Scan for the cell matching the given text and deliver its [x, y] coordinate at center. 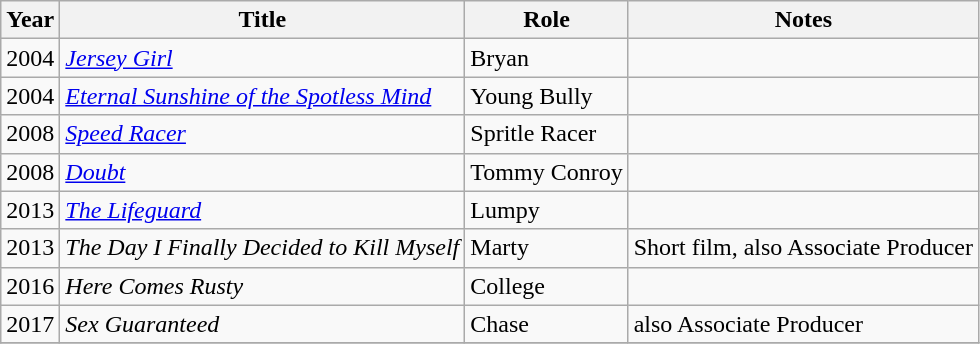
Year [30, 20]
Jersey Girl [262, 58]
Young Bully [546, 96]
Sex Guaranteed [262, 324]
College [546, 286]
Short film, also Associate Producer [803, 248]
Marty [546, 248]
2017 [30, 324]
The Day I Finally Decided to Kill Myself [262, 248]
The Lifeguard [262, 210]
Doubt [262, 172]
Lumpy [546, 210]
Eternal Sunshine of the Spotless Mind [262, 96]
Role [546, 20]
Speed Racer [262, 134]
Title [262, 20]
Tommy Conroy [546, 172]
Here Comes Rusty [262, 286]
Notes [803, 20]
Spritle Racer [546, 134]
Bryan [546, 58]
also Associate Producer [803, 324]
2016 [30, 286]
Chase [546, 324]
